From the cell containing the given text, extract its center point as [x, y] coordinate. 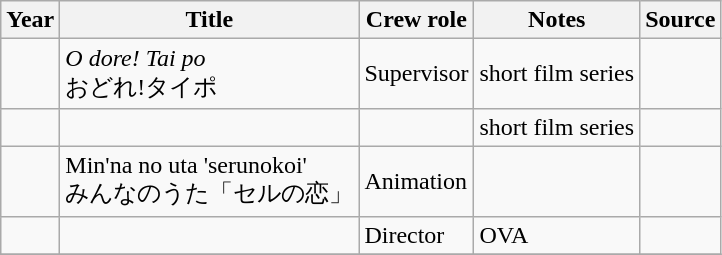
Source [680, 20]
O dore! Tai poおどれ!タイポ [210, 74]
Director [416, 235]
Title [210, 20]
Min'na no uta 'serunokoi'みんなのうた「セルの恋」 [210, 181]
Notes [557, 20]
Crew role [416, 20]
Supervisor [416, 74]
Animation [416, 181]
Year [30, 20]
OVA [557, 235]
